Return the [X, Y] coordinate for the center point of the cell that contains the specified text.  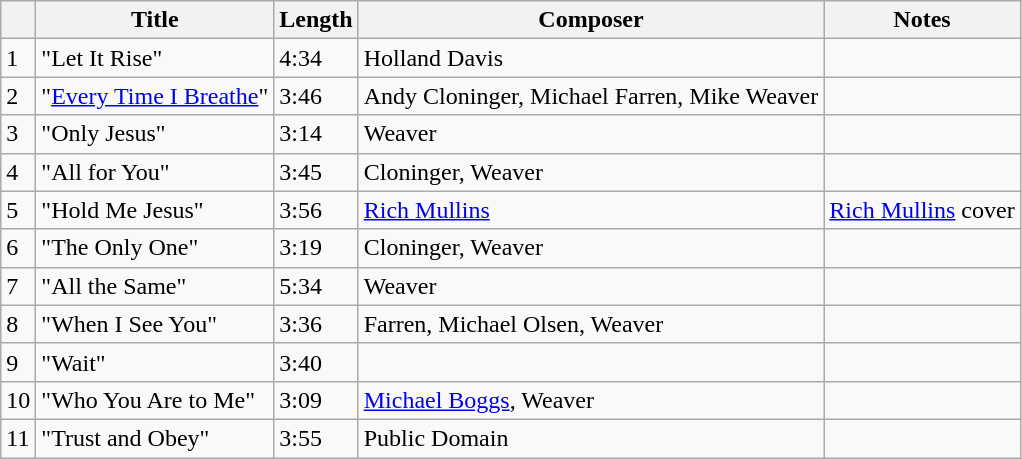
Holland Davis [591, 58]
Rich Mullins cover [922, 210]
11 [18, 438]
"Wait" [155, 362]
4:34 [316, 58]
10 [18, 400]
Title [155, 20]
6 [18, 248]
Length [316, 20]
Andy Cloninger, Michael Farren, Mike Weaver [591, 96]
"All the Same" [155, 286]
"All for You" [155, 172]
Notes [922, 20]
3:14 [316, 134]
3:46 [316, 96]
3:55 [316, 438]
3:56 [316, 210]
"Trust and Obey" [155, 438]
Michael Boggs, Weaver [591, 400]
"The Only One" [155, 248]
3 [18, 134]
7 [18, 286]
5 [18, 210]
"Let It Rise" [155, 58]
"Who You Are to Me" [155, 400]
4 [18, 172]
3:19 [316, 248]
3:45 [316, 172]
"Only Jesus" [155, 134]
3:40 [316, 362]
2 [18, 96]
8 [18, 324]
1 [18, 58]
5:34 [316, 286]
9 [18, 362]
"Hold Me Jesus" [155, 210]
"Every Time I Breathe" [155, 96]
Composer [591, 20]
3:36 [316, 324]
"When I See You" [155, 324]
Rich Mullins [591, 210]
3:09 [316, 400]
Public Domain [591, 438]
Farren, Michael Olsen, Weaver [591, 324]
